Return (X, Y) of the center of cell containing provided text 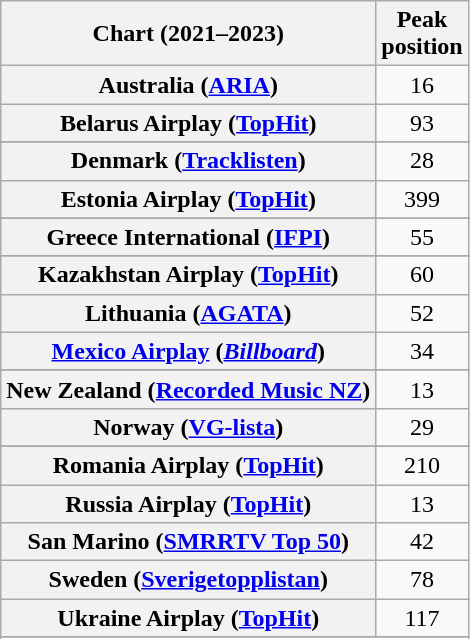
60 (422, 275)
29 (422, 427)
16 (422, 85)
28 (422, 161)
San Marino (SMRRTV Top 50) (188, 542)
Lithuania (AGATA) (188, 313)
Sweden (Sverigetopplistan) (188, 580)
Norway (VG-lista) (188, 427)
34 (422, 351)
52 (422, 313)
55 (422, 237)
Denmark (Tracklisten) (188, 161)
93 (422, 123)
Kazakhstan Airplay (TopHit) (188, 275)
399 (422, 199)
Chart (2021–2023) (188, 34)
Ukraine Airplay (TopHit) (188, 618)
Belarus Airplay (TopHit) (188, 123)
78 (422, 580)
Australia (ARIA) (188, 85)
Peakposition (422, 34)
42 (422, 542)
Russia Airplay (TopHit) (188, 503)
Greece International (IFPI) (188, 237)
New Zealand (Recorded Music NZ) (188, 389)
117 (422, 618)
Mexico Airplay (Billboard) (188, 351)
Estonia Airplay (TopHit) (188, 199)
210 (422, 465)
Romania Airplay (TopHit) (188, 465)
